Find where the given text appears and provide that cell's center as (X, Y) coordinate. 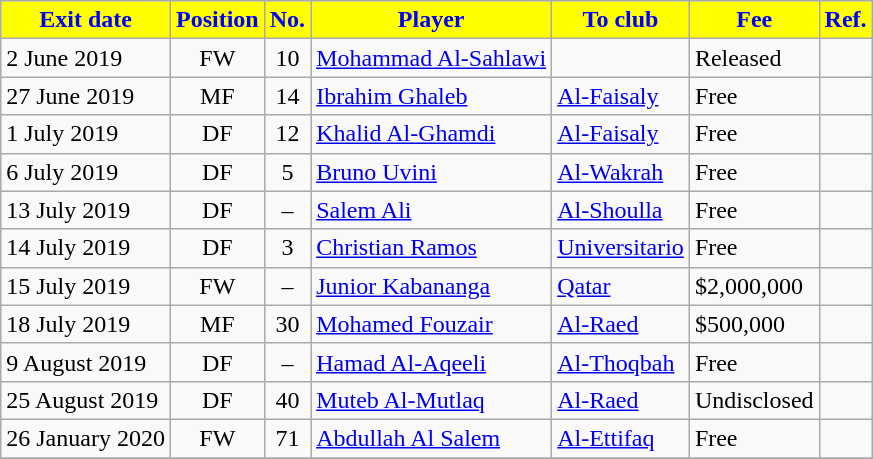
40 (287, 400)
Al-Shoulla (621, 210)
Hamad Al-Aqeeli (432, 362)
Muteb Al-Mutlaq (432, 400)
Al-Thoqbah (621, 362)
Player (432, 20)
Khalid Al-Ghamdi (432, 134)
18 July 2019 (86, 324)
Qatar (621, 286)
30 (287, 324)
Abdullah Al Salem (432, 438)
Universitario (621, 248)
25 August 2019 (86, 400)
27 June 2019 (86, 96)
15 July 2019 (86, 286)
No. (287, 20)
10 (287, 58)
Position (217, 20)
Fee (754, 20)
Salem Ali (432, 210)
To club (621, 20)
Al-Wakrah (621, 172)
Undisclosed (754, 400)
2 June 2019 (86, 58)
6 July 2019 (86, 172)
Exit date (86, 20)
Released (754, 58)
Mohammad Al-Sahlawi (432, 58)
14 (287, 96)
Al-Ettifaq (621, 438)
13 July 2019 (86, 210)
Bruno Uvini (432, 172)
Junior Kabananga (432, 286)
Ibrahim Ghaleb (432, 96)
$500,000 (754, 324)
14 July 2019 (86, 248)
9 August 2019 (86, 362)
Mohamed Fouzair (432, 324)
5 (287, 172)
26 January 2020 (86, 438)
71 (287, 438)
Christian Ramos (432, 248)
12 (287, 134)
$2,000,000 (754, 286)
3 (287, 248)
Ref. (846, 20)
1 July 2019 (86, 134)
